Detect which cell encompasses the target text, then output its (X, Y) center coordinate. 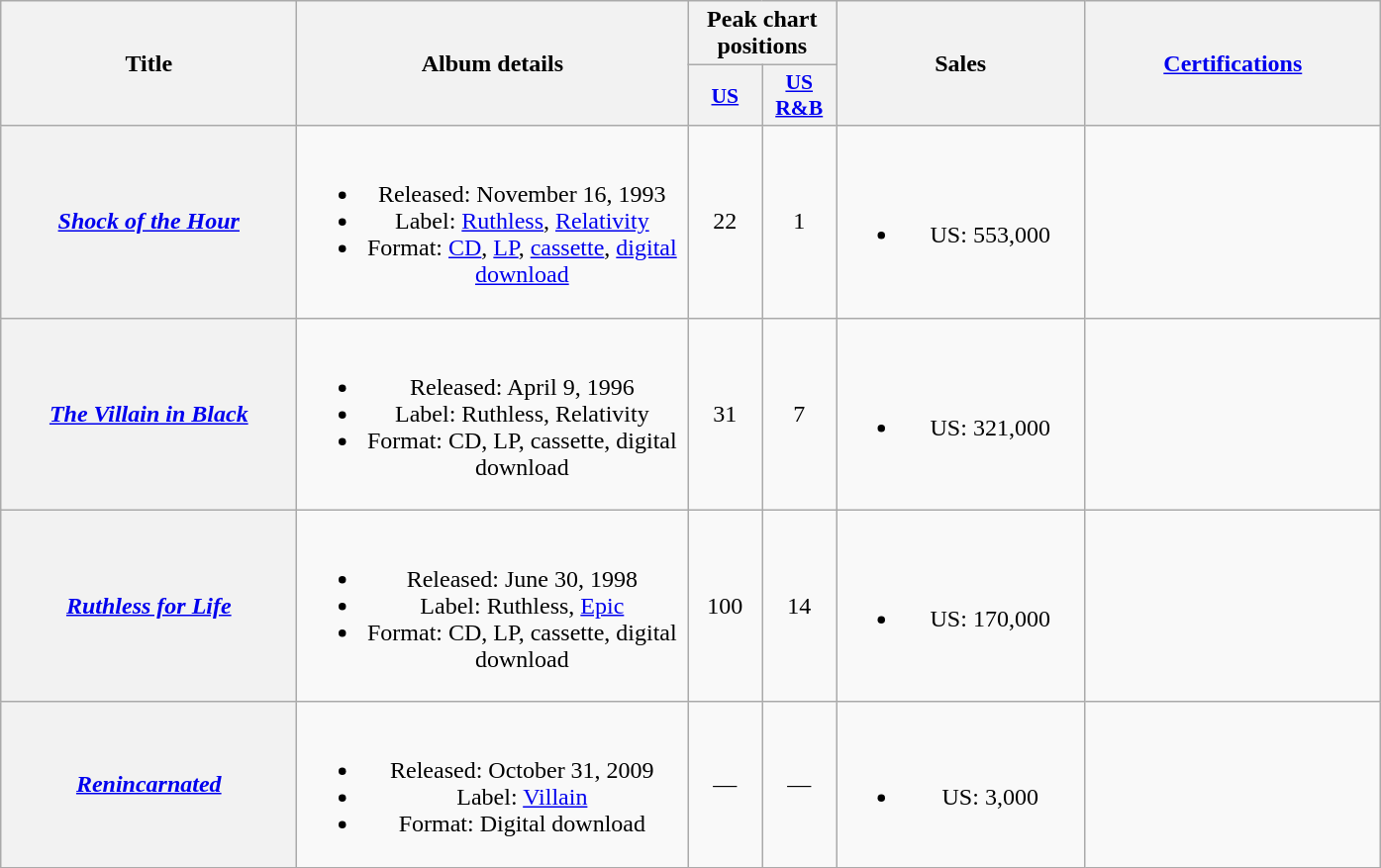
1 (800, 222)
US: 3,000 (960, 784)
US: 321,000 (960, 414)
Peak chart positions (762, 34)
Shock of the Hour (148, 222)
Sales (960, 63)
Renincarnated (148, 784)
7 (800, 414)
US: 553,000 (960, 222)
Released: April 9, 1996Label: Ruthless, RelativityFormat: CD, LP, cassette, digital download (493, 414)
22 (725, 222)
The Villain in Black (148, 414)
14 (800, 606)
31 (725, 414)
100 (725, 606)
US: 170,000 (960, 606)
Certifications (1233, 63)
Released: November 16, 1993Label: Ruthless, RelativityFormat: CD, LP, cassette, digital download (493, 222)
Album details (493, 63)
Released: June 30, 1998Label: Ruthless, EpicFormat: CD, LP, cassette, digital download (493, 606)
Ruthless for Life (148, 606)
Title (148, 63)
US (725, 95)
US R&B (800, 95)
Released: October 31, 2009Label: VillainFormat: Digital download (493, 784)
